Detect which cell encompasses the target text, then output its [X, Y] center coordinate. 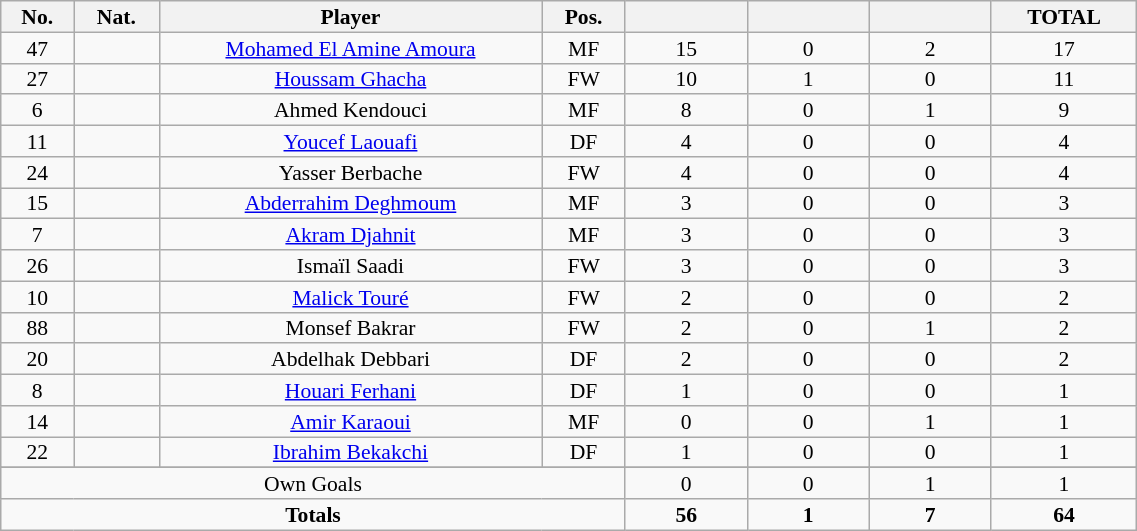
Houssam Ghacha [350, 78]
64 [1064, 514]
88 [38, 328]
Pos. [584, 16]
Ismaïl Saadi [350, 266]
TOTAL [1064, 16]
47 [38, 48]
Abderrahim Deghmoum [350, 204]
Abdelhak Debbari [350, 360]
Amir Karaoui [350, 422]
14 [38, 422]
6 [38, 110]
Ibrahim Bekakchi [350, 452]
Youcef Laouafi [350, 142]
9 [1064, 110]
Totals [313, 514]
Malick Touré [350, 296]
Nat. [116, 16]
Mohamed El Amine Amoura [350, 48]
Own Goals [313, 484]
27 [38, 78]
24 [38, 172]
20 [38, 360]
Monsef Bakrar [350, 328]
Yasser Berbache [350, 172]
22 [38, 452]
Akram Djahnit [350, 234]
Player [350, 16]
No. [38, 16]
17 [1064, 48]
Ahmed Kendouci [350, 110]
Houari Ferhani [350, 390]
56 [686, 514]
26 [38, 266]
